Pinpoint the cell where the given text exists, returning its [X, Y] midpoint coordinate. 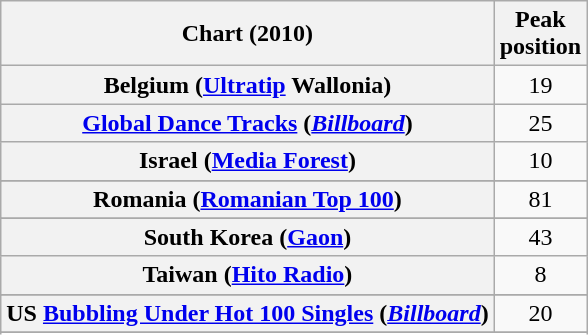
20 [540, 313]
Peakposition [540, 34]
8 [540, 275]
Israel (Media Forest) [248, 161]
Chart (2010) [248, 34]
43 [540, 237]
25 [540, 123]
South Korea (Gaon) [248, 237]
19 [540, 85]
81 [540, 199]
US Bubbling Under Hot 100 Singles (Billboard) [248, 313]
Taiwan (Hito Radio) [248, 275]
Romania (Romanian Top 100) [248, 199]
Global Dance Tracks (Billboard) [248, 123]
Belgium (Ultratip Wallonia) [248, 85]
10 [540, 161]
